Extract the [x, y] coordinate from the center of the cell holding the provided text.  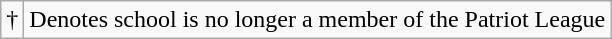
Denotes school is no longer a member of the Patriot League [318, 20]
† [12, 20]
